Detect which cell encompasses the target text, then output its (X, Y) center coordinate. 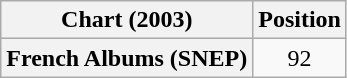
Chart (2003) (127, 20)
French Albums (SNEP) (127, 58)
92 (300, 58)
Position (300, 20)
